Return the (x, y) coordinate for the center point of the cell that contains the specified text.  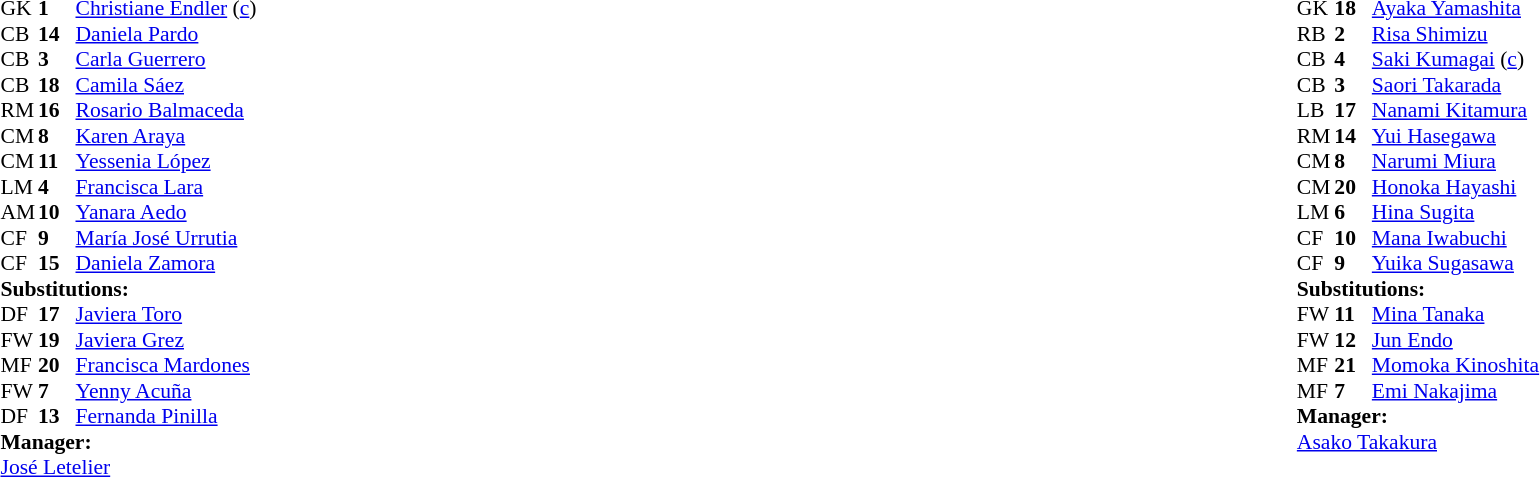
Yui Hasegawa (1456, 136)
Javiera Grez (166, 340)
Mana Iwabuchi (1456, 238)
19 (57, 340)
Mina Tanaka (1456, 315)
18 (57, 85)
Daniela Pardo (166, 34)
Rosario Balmaceda (166, 111)
Saori Takarada (1456, 85)
Narumi Miura (1456, 161)
Honoka Hayashi (1456, 187)
Saki Kumagai (c) (1456, 59)
Risa Shimizu (1456, 34)
LB (1316, 111)
Francisca Lara (166, 187)
Nanami Kitamura (1456, 111)
Yanara Aedo (166, 213)
Jun Endo (1456, 340)
Daniela Zamora (166, 263)
Asako Takakura (1418, 442)
Karen Araya (166, 136)
Emi Nakajima (1456, 391)
21 (1353, 365)
13 (57, 417)
Yessenia López (166, 161)
Yenny Acuña (166, 391)
Francisca Mardones (166, 365)
RB (1316, 34)
15 (57, 263)
María José Urrutia (166, 238)
Fernanda Pinilla (166, 417)
Momoka Kinoshita (1456, 365)
16 (57, 111)
Hina Sugita (1456, 213)
12 (1353, 340)
Javiera Toro (166, 315)
Camila Sáez (166, 85)
6 (1353, 213)
Carla Guerrero (166, 59)
AM (19, 213)
Yuika Sugasawa (1456, 263)
2 (1353, 34)
